Scan for the cell matching the given text and deliver its [x, y] coordinate at center. 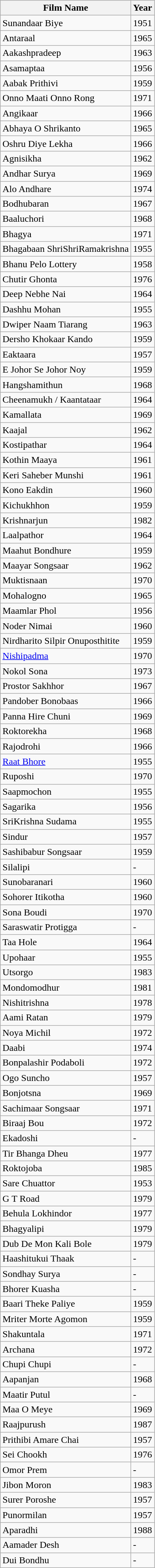
Biraaj Bou [66, 1123]
Aabak Prithivi [66, 83]
Sagarika [66, 807]
Rajodrohi [66, 746]
Jibon Moron [66, 1485]
Andhar Surya [66, 173]
Chutir Ghonta [66, 279]
Aakashpradeep [66, 53]
Maatir Putul [66, 1394]
Noder Nimai [66, 626]
Taa Hole [66, 942]
Sashibabur Songsaar [66, 852]
Kichukhhon [66, 505]
Noya Michil [66, 1033]
Sunandaar Biye [66, 23]
Eaktaara [66, 354]
Bonjotsna [66, 1093]
Aamader Desh [66, 1545]
Alo Andhare [66, 189]
Baari Theke Paliye [66, 1304]
Dersho Khokaar Kando [66, 339]
Raat Bhore [66, 761]
Maayar Songsaar [66, 565]
Maahut Bondhure [66, 550]
1981 [142, 988]
Bonpalashir Podaboli [66, 1063]
Antaraal [66, 38]
Daabi [66, 1048]
Krishnarjun [66, 520]
Bhagabaan ShriShriRamakrishna [66, 249]
Haashitukui Thaak [66, 1259]
Agnisikha [66, 158]
Bhorer Kuasha [66, 1289]
Sunobaranari [66, 882]
Angikaar [66, 113]
Ruposhi [66, 776]
Abhaya O Shrikanto [66, 128]
Laalpathor [66, 535]
Kamallata [66, 415]
Pandober Bonobaas [66, 701]
SriKrishna Sudama [66, 822]
Baaluchori [66, 219]
Dashhu Mohan [66, 309]
Sei Chookh [66, 1455]
1982 [142, 520]
Ogo Suncho [66, 1078]
G T Road [66, 1199]
Silalipi [66, 867]
Kostipathar [66, 445]
Onno Maati Onno Rong [66, 98]
Sona Boudi [66, 912]
1987 [142, 1425]
Aparadhi [66, 1530]
Sohorer Itikotha [66, 897]
Bhanu Pelo Lottery [66, 264]
Oshru Diye Lekha [66, 143]
Raajpurush [66, 1425]
Nirdharito Silpir Onuposthitite [66, 641]
Year [142, 8]
Prithibi Amare Chai [66, 1440]
Dwiper Naam Tiarang [66, 324]
Chupi Chupi [66, 1364]
Maa O Meye [66, 1410]
Aami Ratan [66, 1018]
Dub De Mon Kali Bole [66, 1244]
Muktisnaan [66, 580]
Panna Hire Chuni [66, 716]
Keri Saheber Munshi [66, 475]
Cheenamukh / Kaantataar [66, 400]
1978 [142, 1003]
Roktojoba [66, 1168]
Mriter Morte Agomon [66, 1319]
Aapanjan [66, 1379]
Tir Bhanga Dheu [66, 1153]
Asamaptaa [66, 68]
Punormilan [66, 1515]
Prostor Sakhhor [66, 686]
1951 [142, 23]
Shakuntala [66, 1334]
Mohalogno [66, 596]
Behula Lokhindor [66, 1214]
Kono Eakdin [66, 490]
Film Name [66, 8]
Deep Nebhe Nai [66, 294]
1973 [142, 671]
Kaajal [66, 430]
Sachimaar Songsaar [66, 1108]
Hangshamithun [66, 384]
E Johor Se Johor Noy [66, 369]
Maamlar Phol [66, 611]
Omor Prem [66, 1470]
Sare Chuattor [66, 1184]
Nokol Sona [66, 671]
1985 [142, 1168]
Saapmochon [66, 792]
Bhagya [66, 234]
Saraswatir Protigga [66, 927]
Sondhay Surya [66, 1274]
Roktorekha [66, 731]
Surer Poroshe [66, 1500]
Nishipadma [66, 656]
Nishitrishna [66, 1003]
Archana [66, 1349]
Ekadoshi [66, 1138]
1988 [142, 1530]
Kothin Maaya [66, 460]
Upohaar [66, 957]
Utsorgo [66, 972]
Dui Bondhu [66, 1560]
Bhagyalipi [66, 1229]
1953 [142, 1184]
Mondomodhur [66, 988]
Bodhubaran [66, 204]
Sindur [66, 837]
1958 [142, 264]
